Pinpoint the cell where the given text exists, returning its [X, Y] midpoint coordinate. 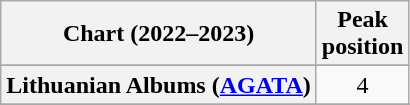
Peakposition [362, 34]
4 [362, 85]
Chart (2022–2023) [159, 34]
Lithuanian Albums (AGATA) [159, 85]
